Scan for the cell matching the given text and deliver its [x, y] coordinate at center. 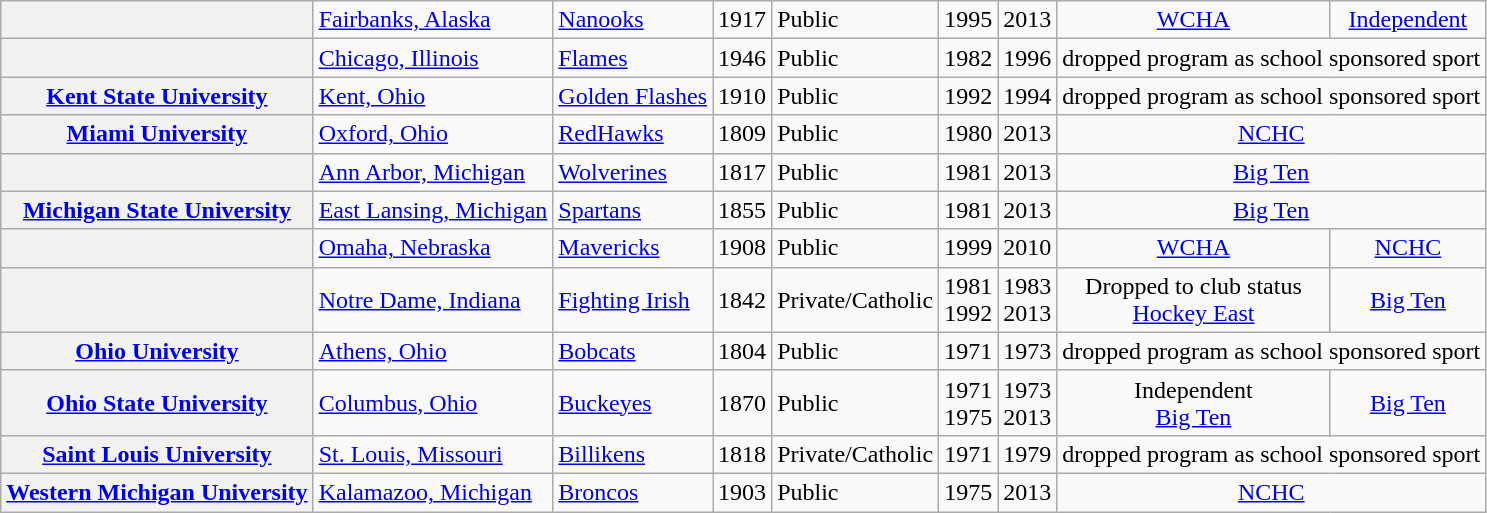
Athens, Ohio [433, 351]
Nanooks [633, 20]
Fighting Irish [633, 300]
Spartans [633, 210]
1973 [1028, 351]
1992 [968, 96]
1980 [968, 134]
19711975 [968, 402]
1809 [742, 134]
Golden Flashes [633, 96]
Billikens [633, 454]
Ohio State University [157, 402]
1917 [742, 20]
Notre Dame, Indiana [433, 300]
1979 [1028, 454]
Kent State University [157, 96]
Fairbanks, Alaska [433, 20]
1818 [742, 454]
1908 [742, 248]
1870 [742, 402]
19732013 [1028, 402]
1903 [742, 492]
Kalamazoo, Michigan [433, 492]
Michigan State University [157, 210]
Buckeyes [633, 402]
1946 [742, 58]
1817 [742, 172]
Mavericks [633, 248]
Ohio University [157, 351]
IndependentBig Ten [1194, 402]
Columbus, Ohio [433, 402]
Chicago, Illinois [433, 58]
1804 [742, 351]
1982 [968, 58]
Omaha, Nebraska [433, 248]
Western Michigan University [157, 492]
1994 [1028, 96]
2010 [1028, 248]
East Lansing, Michigan [433, 210]
Flames [633, 58]
1855 [742, 210]
1975 [968, 492]
1842 [742, 300]
Saint Louis University [157, 454]
Bobcats [633, 351]
St. Louis, Missouri [433, 454]
1995 [968, 20]
Wolverines [633, 172]
1996 [1028, 58]
19811992 [968, 300]
RedHawks [633, 134]
1910 [742, 96]
Oxford, Ohio [433, 134]
Ann Arbor, Michigan [433, 172]
Independent [1408, 20]
19832013 [1028, 300]
Broncos [633, 492]
Miami University [157, 134]
Kent, Ohio [433, 96]
1999 [968, 248]
Dropped to club statusHockey East [1194, 300]
